Pinpoint the cell where the given text exists, returning its [X, Y] midpoint coordinate. 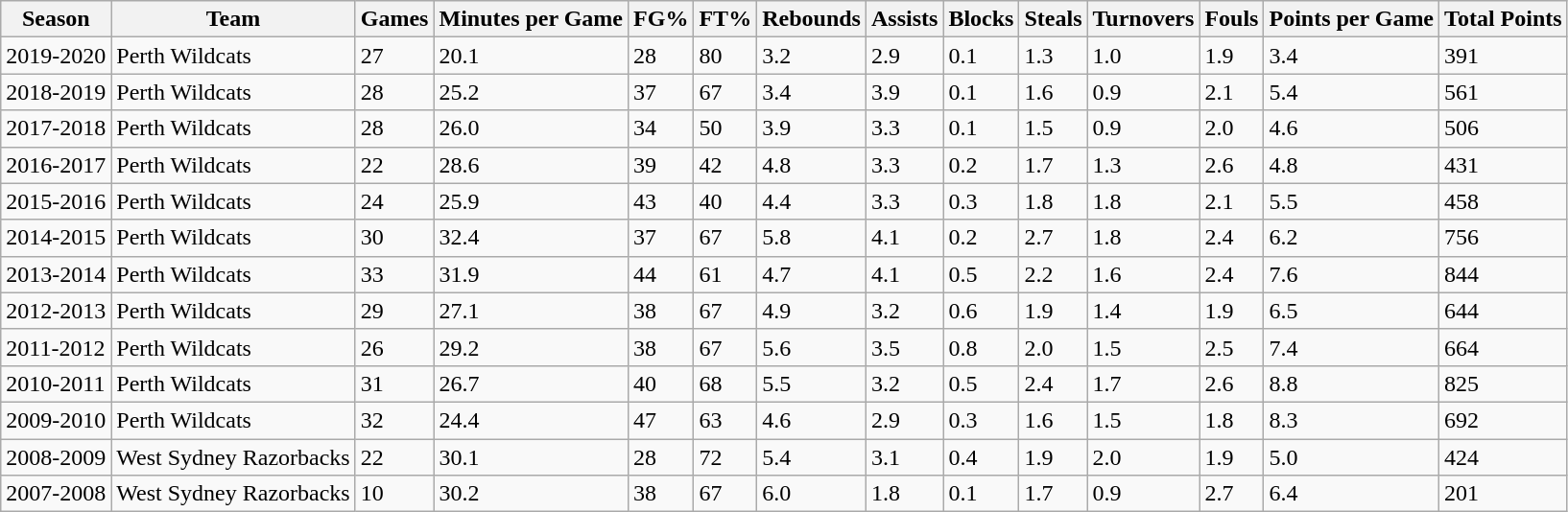
27 [394, 56]
Minutes per Game [532, 19]
7.6 [1351, 274]
27.1 [532, 311]
2007-2008 [56, 494]
Games [394, 19]
32 [394, 420]
24.4 [532, 420]
29.2 [532, 347]
4.7 [812, 274]
201 [1504, 494]
47 [661, 420]
4.4 [812, 201]
Total Points [1504, 19]
2018-2019 [56, 92]
68 [725, 384]
31 [394, 384]
44 [661, 274]
506 [1504, 128]
6.2 [1351, 238]
7.4 [1351, 347]
26.7 [532, 384]
2.2 [1054, 274]
458 [1504, 201]
Turnovers [1144, 19]
Assists [904, 19]
25.2 [532, 92]
844 [1504, 274]
2015-2016 [56, 201]
424 [1504, 457]
5.6 [812, 347]
20.1 [532, 56]
0.4 [981, 457]
4.9 [812, 311]
Fouls [1232, 19]
34 [661, 128]
63 [725, 420]
5.0 [1351, 457]
30.2 [532, 494]
3.1 [904, 457]
825 [1504, 384]
431 [1504, 165]
6.4 [1351, 494]
Blocks [981, 19]
6.0 [812, 494]
692 [1504, 420]
561 [1504, 92]
72 [725, 457]
30 [394, 238]
8.8 [1351, 384]
644 [1504, 311]
Steals [1054, 19]
6.5 [1351, 311]
1.0 [1144, 56]
5.8 [812, 238]
24 [394, 201]
3.5 [904, 347]
Rebounds [812, 19]
43 [661, 201]
2017-2018 [56, 128]
80 [725, 56]
0.8 [981, 347]
10 [394, 494]
42 [725, 165]
2.5 [1232, 347]
2012-2013 [56, 311]
2013-2014 [56, 274]
2016-2017 [56, 165]
33 [394, 274]
1.4 [1144, 311]
Season [56, 19]
26.0 [532, 128]
31.9 [532, 274]
2008-2009 [56, 457]
FG% [661, 19]
2014-2015 [56, 238]
Team [233, 19]
2011-2012 [56, 347]
8.3 [1351, 420]
0.6 [981, 311]
2019-2020 [56, 56]
39 [661, 165]
FT% [725, 19]
2009-2010 [56, 420]
664 [1504, 347]
32.4 [532, 238]
756 [1504, 238]
391 [1504, 56]
29 [394, 311]
26 [394, 347]
Points per Game [1351, 19]
30.1 [532, 457]
61 [725, 274]
28.6 [532, 165]
50 [725, 128]
25.9 [532, 201]
2010-2011 [56, 384]
